Determine the (x, y) coordinate at the center of the cell enclosing the given text.  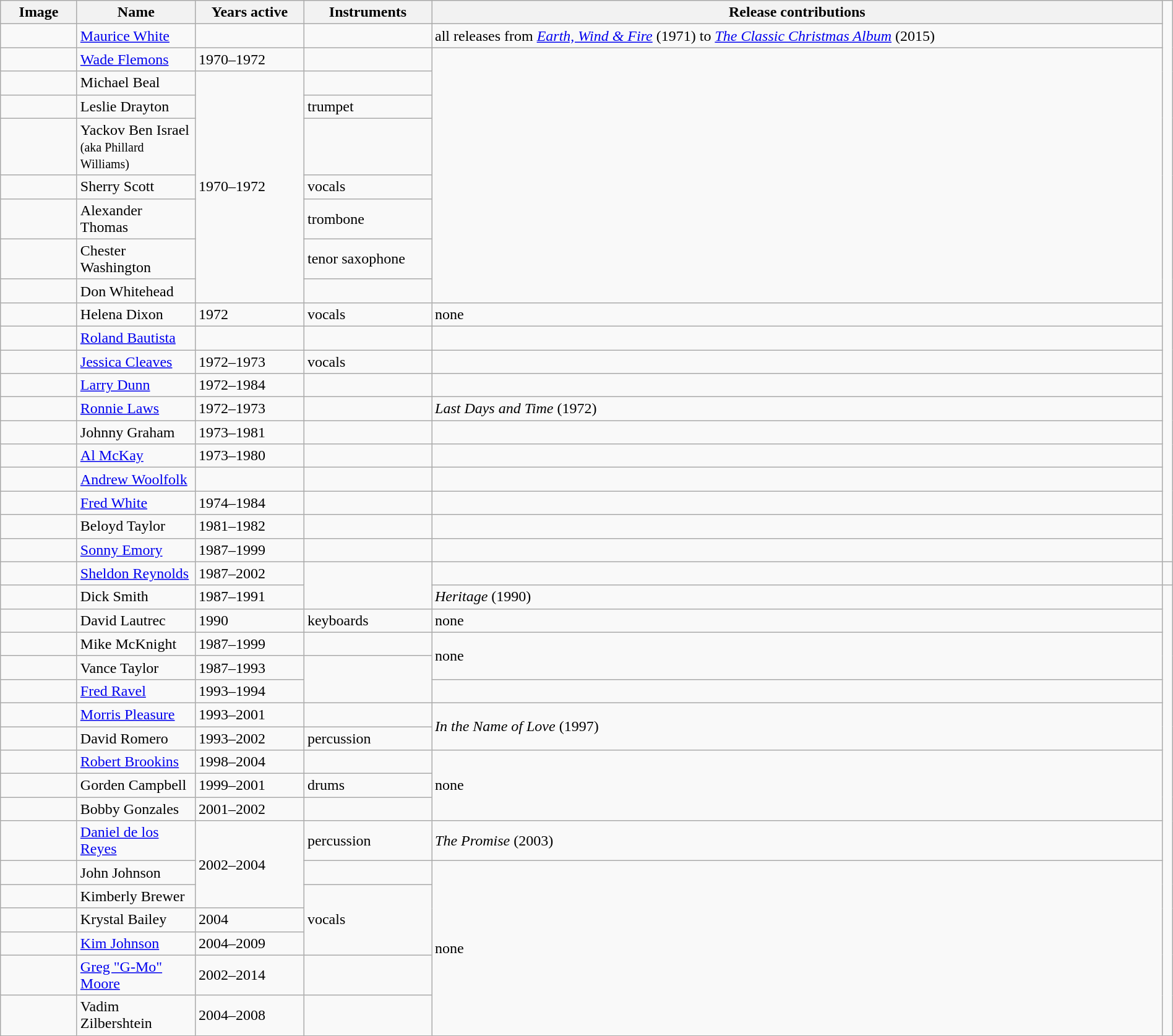
Michael Beal (136, 83)
Heritage (1990) (797, 597)
trumpet (367, 106)
2002–2014 (249, 975)
Kimberly Brewer (136, 896)
Yackov Ben Israel (aka Phillard Williams) (136, 147)
1973–1980 (249, 456)
Leslie Drayton (136, 106)
Al McKay (136, 456)
Fred White (136, 503)
2004–2009 (249, 943)
1999–2001 (249, 786)
1987–1993 (249, 667)
David Lautrec (136, 620)
2002–2004 (249, 865)
all releases from Earth, Wind & Fire (1971) to The Classic Christmas Album (2015) (797, 36)
John Johnson (136, 873)
Ronnie Laws (136, 409)
Helena Dixon (136, 314)
Krystal Bailey (136, 920)
Johnny Graham (136, 432)
1973–1981 (249, 432)
In the Name of Love (1997) (797, 726)
2001–2002 (249, 809)
Release contributions (797, 12)
Instruments (367, 12)
1987–2002 (249, 573)
drums (367, 786)
1998–2004 (249, 762)
Larry Dunn (136, 385)
trombone (367, 219)
David Romero (136, 738)
Kim Johnson (136, 943)
1972 (249, 314)
1993–2001 (249, 714)
Dick Smith (136, 597)
1993–1994 (249, 691)
Bobby Gonzales (136, 809)
Beloyd Taylor (136, 526)
2004–2008 (249, 1016)
2004 (249, 920)
Daniel de los Reyes (136, 841)
The Promise (2003) (797, 841)
Gorden Campbell (136, 786)
Wade Flemons (136, 59)
tenor saxophone (367, 259)
Jessica Cleaves (136, 362)
Image (39, 12)
Fred Ravel (136, 691)
Last Days and Time (1972) (797, 409)
Sonny Emory (136, 550)
keyboards (367, 620)
Robert Brookins (136, 762)
Years active (249, 12)
Greg "G-Mo" Moore (136, 975)
Vadim Zilbershtein (136, 1016)
Alexander Thomas (136, 219)
Sherry Scott (136, 187)
1993–2002 (249, 738)
1981–1982 (249, 526)
Chester Washington (136, 259)
Vance Taylor (136, 667)
Andrew Woolfolk (136, 479)
1987–1991 (249, 597)
1990 (249, 620)
Maurice White (136, 36)
Roland Bautista (136, 338)
Name (136, 12)
Sheldon Reynolds (136, 573)
Morris Pleasure (136, 714)
Mike McKnight (136, 644)
1974–1984 (249, 503)
1972–1984 (249, 385)
Don Whitehead (136, 291)
